Pinpoint the cell where the given text exists, returning its [x, y] midpoint coordinate. 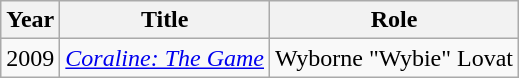
Wyborne "Wybie" Lovat [394, 58]
2009 [30, 58]
Year [30, 20]
Title [165, 20]
Coraline: The Game [165, 58]
Role [394, 20]
